Locate the cell with the specified text and output its (X, Y) center coordinate. 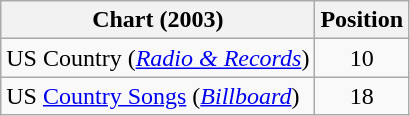
Chart (2003) (158, 20)
US Country Songs (Billboard) (158, 96)
Position (362, 20)
10 (362, 58)
18 (362, 96)
US Country (Radio & Records) (158, 58)
